Search for the cell housing the specified text and yield its [x, y] center coordinate. 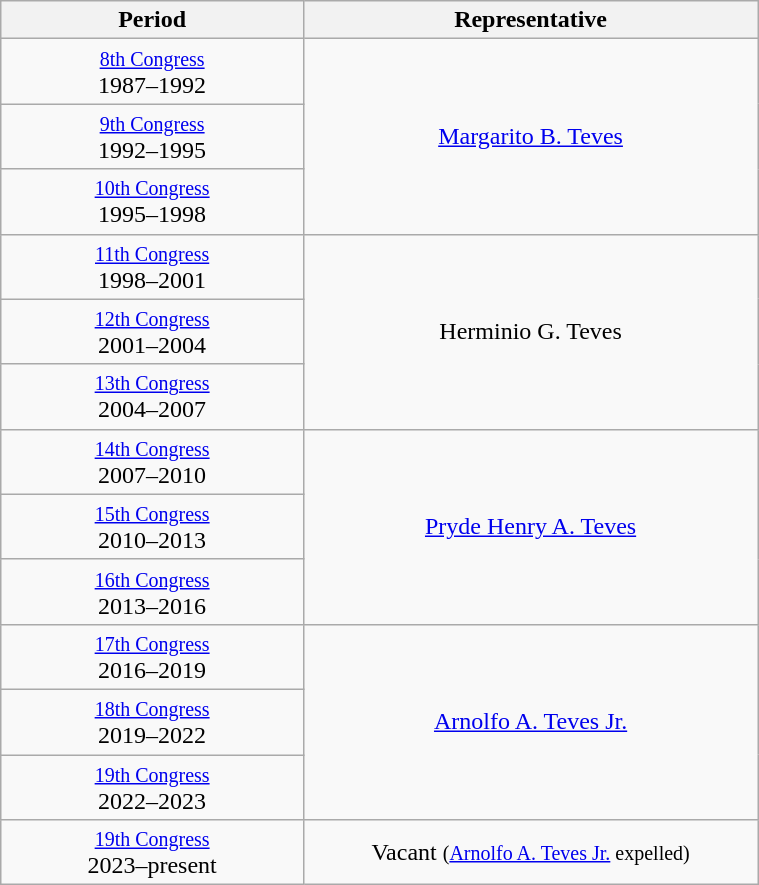
10th Congress1995–1998 [152, 202]
9th Congress1992–1995 [152, 136]
Arnolfo A. Teves Jr. [530, 722]
Margarito B. Teves [530, 136]
11th Congress1998–2001 [152, 266]
19th Congress2022–2023 [152, 786]
17th Congress2016–2019 [152, 656]
19th Congress2023–present [152, 852]
Herminio G. Teves [530, 332]
Period [152, 20]
Representative [530, 20]
Pryde Henry A. Teves [530, 526]
13th Congress2004–2007 [152, 396]
18th Congress2019–2022 [152, 722]
Vacant (Arnolfo A. Teves Jr. expelled) [530, 852]
15th Congress2010–2013 [152, 526]
12th Congress2001–2004 [152, 332]
16th Congress2013–2016 [152, 592]
8th Congress1987–1992 [152, 72]
14th Congress2007–2010 [152, 462]
